For the text-containing cell, return its midpoint in (x, y) coordinate format. 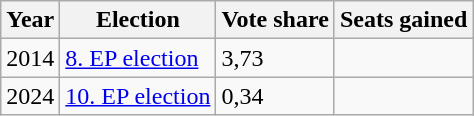
3,73 (275, 58)
Year (30, 20)
2014 (30, 58)
Election (138, 20)
Vote share (275, 20)
10. EP election (138, 96)
8. EP election (138, 58)
0,34 (275, 96)
Seats gained (403, 20)
2024 (30, 96)
